Provide the (X, Y) coordinate of the cell's center where the given text is located.  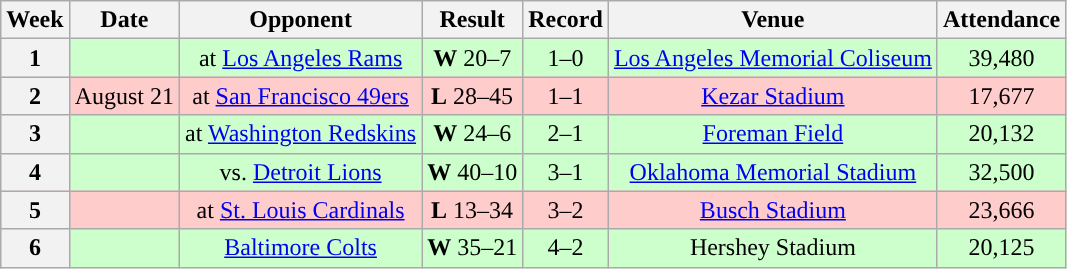
1–1 (566, 96)
Los Angeles Memorial Coliseum (772, 58)
W 40–10 (472, 172)
L 13–34 (472, 210)
Venue (772, 20)
L 28–45 (472, 96)
Record (566, 20)
Week (35, 20)
1–0 (566, 58)
20,132 (1001, 134)
W 20–7 (472, 58)
20,125 (1001, 248)
at Los Angeles Rams (301, 58)
August 21 (124, 96)
W 24–6 (472, 134)
6 (35, 248)
Foreman Field (772, 134)
32,500 (1001, 172)
39,480 (1001, 58)
Hershey Stadium (772, 248)
1 (35, 58)
W 35–21 (472, 248)
Busch Stadium (772, 210)
17,677 (1001, 96)
at Washington Redskins (301, 134)
Baltimore Colts (301, 248)
vs. Detroit Lions (301, 172)
5 (35, 210)
Date (124, 20)
Result (472, 20)
23,666 (1001, 210)
2–1 (566, 134)
at St. Louis Cardinals (301, 210)
3 (35, 134)
Kezar Stadium (772, 96)
Opponent (301, 20)
Attendance (1001, 20)
Oklahoma Memorial Stadium (772, 172)
3–1 (566, 172)
4–2 (566, 248)
4 (35, 172)
3–2 (566, 210)
2 (35, 96)
at San Francisco 49ers (301, 96)
